Return (X, Y) of the center of cell containing provided text 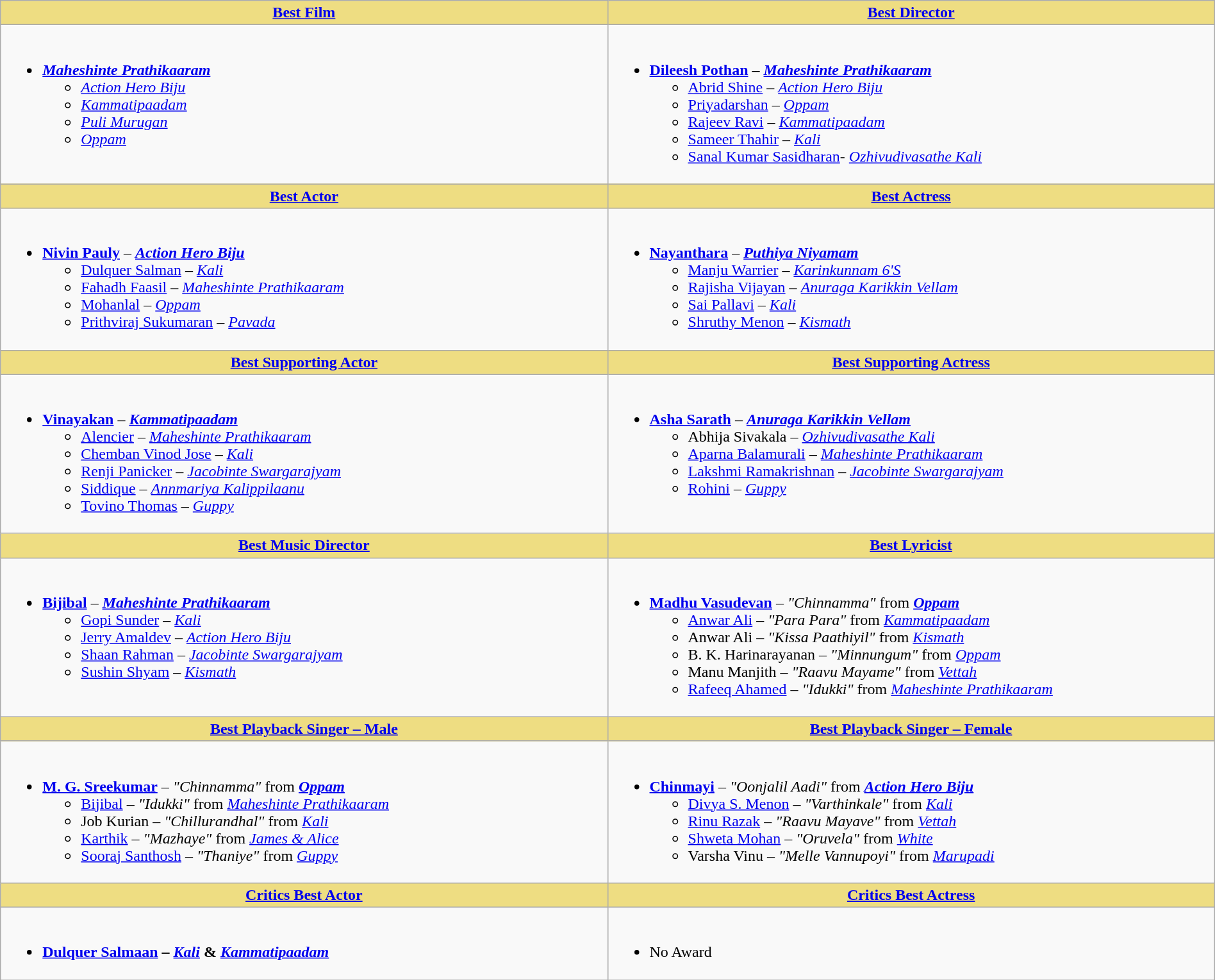
Best Supporting Actress (911, 362)
Best Lyricist (911, 545)
Critics Best Actress (911, 895)
Best Playback Singer – Female (911, 729)
Best Director (911, 13)
Maheshinte PrathikaaramAction Hero BijuKammatipaadamPuli MuruganOppam (304, 104)
Nivin Pauly – Action Hero BijuDulquer Salman – KaliFahadh Faasil – Maheshinte PrathikaaramMohanlal – OppamPrithviraj Sukumaran – Pavada (304, 279)
Nayanthara – Puthiya NiyamamManju Warrier – Karinkunnam 6'SRajisha Vijayan – Anuraga Karikkin VellamSai Pallavi – KaliShruthy Menon – Kismath (911, 279)
No Award (911, 943)
Bijibal – Maheshinte PrathikaaramGopi Sunder – KaliJerry Amaldev – Action Hero BijuShaan Rahman – Jacobinte SwargarajyamSushin Shyam – Kismath (304, 637)
Best Actor (304, 196)
Best Playback Singer – Male (304, 729)
Best Film (304, 13)
Best Music Director (304, 545)
Best Actress (911, 196)
Critics Best Actor (304, 895)
Best Supporting Actor (304, 362)
Dulquer Salmaan – Kali & Kammatipaadam (304, 943)
